For the text-containing cell, return its midpoint in (X, Y) coordinate format. 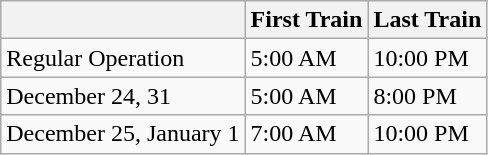
Last Train (428, 20)
Regular Operation (123, 58)
December 24, 31 (123, 96)
First Train (306, 20)
8:00 PM (428, 96)
7:00 AM (306, 134)
December 25, January 1 (123, 134)
